From the cell containing the given text, extract its center point as (X, Y) coordinate. 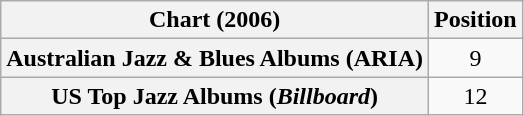
Position (476, 20)
Australian Jazz & Blues Albums (ARIA) (215, 58)
9 (476, 58)
Chart (2006) (215, 20)
12 (476, 96)
US Top Jazz Albums (Billboard) (215, 96)
